Pinpoint the cell where the given text exists, returning its (X, Y) midpoint coordinate. 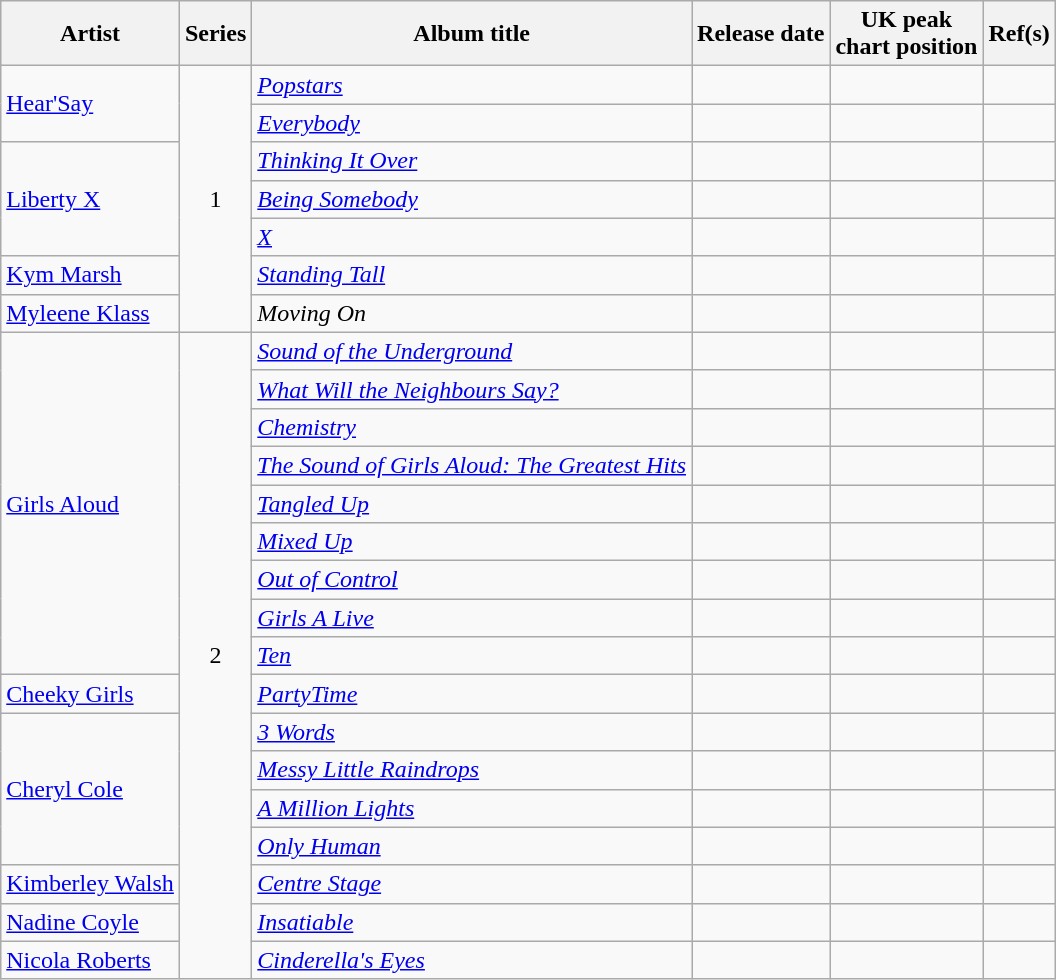
3 Words (472, 732)
Artist (90, 34)
Being Somebody (472, 199)
Sound of the Underground (472, 351)
Girls Aloud (90, 504)
Kym Marsh (90, 275)
2 (215, 656)
Nadine Coyle (90, 922)
Popstars (472, 85)
Hear'Say (90, 104)
Only Human (472, 846)
Everybody (472, 123)
The Sound of Girls Aloud: The Greatest Hits (472, 465)
Ten (472, 656)
Kimberley Walsh (90, 884)
X (472, 237)
Thinking It Over (472, 161)
Standing Tall (472, 275)
Moving On (472, 313)
Mixed Up (472, 542)
Cheeky Girls (90, 694)
Release date (761, 34)
Series (215, 34)
Tangled Up (472, 503)
Liberty X (90, 199)
Album title (472, 34)
1 (215, 199)
Cinderella's Eyes (472, 960)
Centre Stage (472, 884)
Chemistry (472, 427)
Nicola Roberts (90, 960)
Cheryl Cole (90, 789)
Insatiable (472, 922)
UK peakchart position (906, 34)
A Million Lights (472, 808)
Messy Little Raindrops (472, 770)
PartyTime (472, 694)
Myleene Klass (90, 313)
Girls A Live (472, 618)
Ref(s) (1019, 34)
What Will the Neighbours Say? (472, 389)
Out of Control (472, 580)
